From the cell containing the given text, extract its center point as [x, y] coordinate. 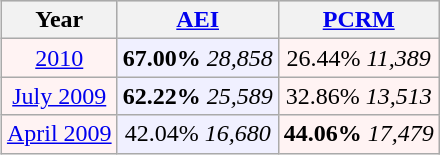
PCRM [358, 20]
AEI [198, 20]
Year [59, 20]
42.04% 16,680 [198, 134]
44.06% 17,479 [358, 134]
July 2009 [59, 96]
26.44% 11,389 [358, 58]
62.22% 25,589 [198, 96]
2010 [59, 58]
32.86% 13,513 [358, 96]
67.00% 28,858 [198, 58]
April 2009 [59, 134]
